Find where the given text appears and provide that cell's center as [X, Y] coordinate. 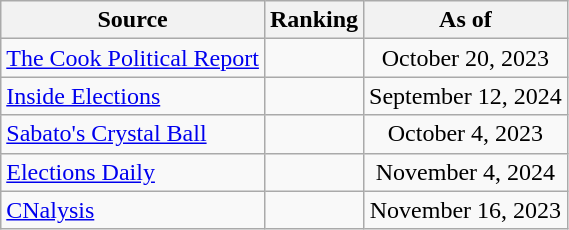
October 4, 2023 [466, 134]
Source [133, 20]
Ranking [314, 20]
November 4, 2024 [466, 172]
Sabato's Crystal Ball [133, 134]
Inside Elections [133, 96]
October 20, 2023 [466, 58]
As of [466, 20]
CNalysis [133, 210]
November 16, 2023 [466, 210]
September 12, 2024 [466, 96]
Elections Daily [133, 172]
The Cook Political Report [133, 58]
